Return (x, y) of the center of cell containing provided text 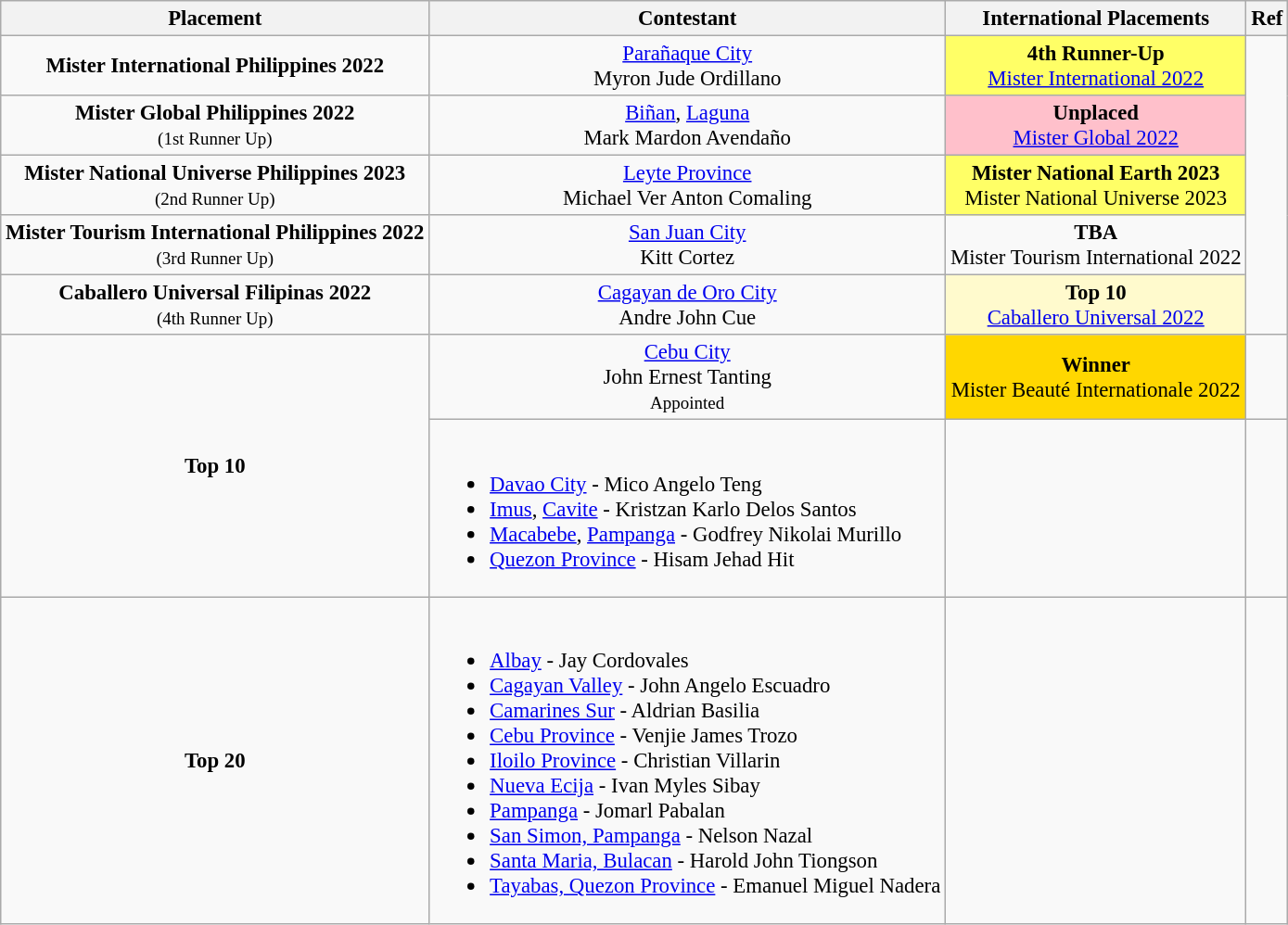
Mister International Philippines 2022 (215, 67)
4th Runner-UpMister International 2022 (1096, 67)
Ref (1267, 19)
Leyte ProvinceMichael Ver Anton Comaling (688, 185)
Contestant (688, 19)
San Juan CityKitt Cortez (688, 245)
Mister National Universe Philippines 2023(2nd Runner Up) (215, 185)
Placement (215, 19)
TBAMister Tourism International 2022 (1096, 245)
Caballero Universal Filipinas 2022(4th Runner Up) (215, 306)
UnplacedMister Global 2022 (1096, 126)
Mister National Earth 2023Mister National Universe 2023 (1096, 185)
Top 10 (215, 467)
Mister Tourism International Philippines 2022(3rd Runner Up) (215, 245)
WinnerMister Beauté Internationale 2022 (1096, 378)
Mister Global Philippines 2022(1st Runner Up) (215, 126)
International Placements (1096, 19)
Parañaque CityMyron Jude Ordillano (688, 67)
Davao City - Mico Angelo TengImus, Cavite - Kristzan Karlo Delos SantosMacabebe, Pampanga - Godfrey Nikolai MurilloQuezon Province - Hisam Jehad Hit (688, 508)
Top 20 (215, 760)
Cagayan de Oro CityAndre John Cue (688, 306)
Cebu CityJohn Ernest TantingAppointed (688, 378)
Biñan, LagunaMark Mardon Avendaño (688, 126)
Top 10Caballero Universal 2022 (1096, 306)
